Extract the [x, y] coordinate from the center of the cell holding the provided text.  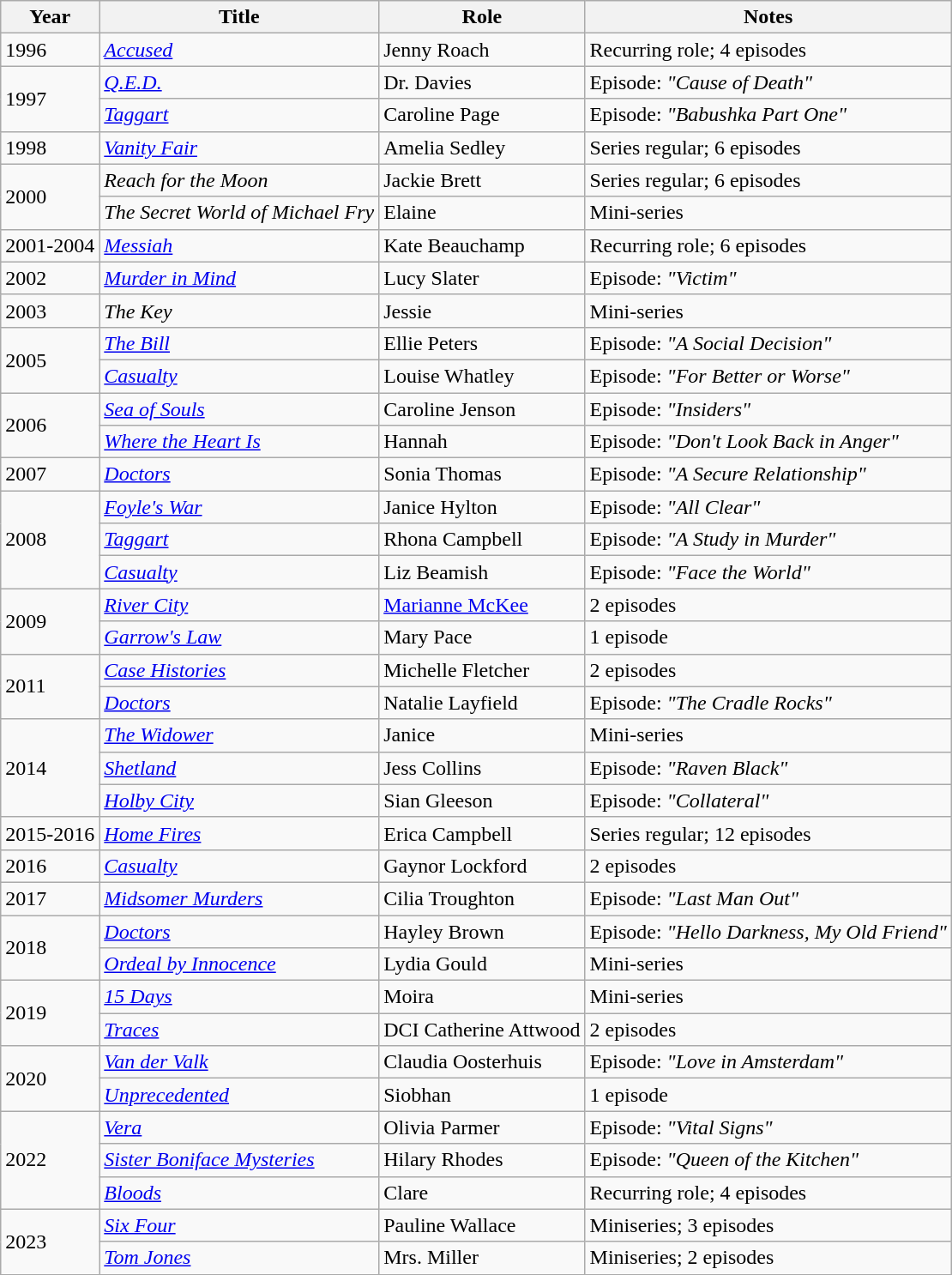
Episode: "Hello Darkness, My Old Friend" [768, 931]
Bloods [239, 1193]
Dr. Davies [482, 82]
Episode: "Collateral" [768, 801]
Liz Beamish [482, 572]
2009 [50, 621]
2011 [50, 686]
The Bill [239, 343]
1997 [50, 99]
Episode: "The Cradle Rocks" [768, 703]
Episode: "Victim" [768, 278]
Six Four [239, 1225]
Episode: "Love in Amsterdam" [768, 1062]
Vera [239, 1127]
2007 [50, 474]
Reach for the Moon [239, 180]
Episode: "Don't Look Back in Anger" [768, 442]
Home Fires [239, 833]
2008 [50, 540]
Gaynor Lockford [482, 866]
Janice Hylton [482, 507]
Michelle Fletcher [482, 670]
DCI Catherine Attwood [482, 1030]
Lucy Slater [482, 278]
Claudia Oosterhuis [482, 1062]
Tom Jones [239, 1258]
Sonia Thomas [482, 474]
1996 [50, 50]
2019 [50, 1013]
Garrow's Law [239, 637]
2000 [50, 196]
Caroline Jenson [482, 409]
Jenny Roach [482, 50]
Shetland [239, 768]
The Key [239, 311]
Title [239, 17]
2020 [50, 1079]
2018 [50, 947]
Hannah [482, 442]
Janice [482, 735]
1998 [50, 148]
Episode: "For Better or Worse" [768, 376]
2001-2004 [50, 245]
Clare [482, 1193]
Episode: "Babushka Part One" [768, 115]
Hayley Brown [482, 931]
Messiah [239, 245]
Erica Campbell [482, 833]
Sister Boniface Mysteries [239, 1160]
2014 [50, 768]
2022 [50, 1160]
Episode: "Queen of the Kitchen" [768, 1160]
Episode: "Raven Black" [768, 768]
Kate Beauchamp [482, 245]
Year [50, 17]
Ordeal by Innocence [239, 964]
Episode: "A Study in Murder" [768, 540]
2015-2016 [50, 833]
Role [482, 17]
Jackie Brett [482, 180]
Episode: "A Social Decision" [768, 343]
Case Histories [239, 670]
Accused [239, 50]
Rhona Campbell [482, 540]
2006 [50, 426]
Holby City [239, 801]
Foyle's War [239, 507]
Hilary Rhodes [482, 1160]
Moira [482, 997]
Recurring role; 6 episodes [768, 245]
Caroline Page [482, 115]
Amelia Sedley [482, 148]
2017 [50, 898]
Murder in Mind [239, 278]
Vanity Fair [239, 148]
Episode: "Insiders" [768, 409]
Q.E.D. [239, 82]
Sian Gleeson [482, 801]
Olivia Parmer [482, 1127]
Miniseries; 3 episodes [768, 1225]
Notes [768, 17]
Lydia Gould [482, 964]
Episode: "A Secure Relationship" [768, 474]
2023 [50, 1242]
Midsomer Murders [239, 898]
Siobhan [482, 1095]
Where the Heart Is [239, 442]
Episode: "Cause of Death" [768, 82]
2003 [50, 311]
15 Days [239, 997]
2016 [50, 866]
Unprecedented [239, 1095]
Ellie Peters [482, 343]
Episode: "Last Man Out" [768, 898]
Jessie [482, 311]
Mrs. Miller [482, 1258]
Mary Pace [482, 637]
Marianne McKee [482, 605]
Natalie Layfield [482, 703]
The Widower [239, 735]
2005 [50, 360]
Cilia Troughton [482, 898]
Van der Valk [239, 1062]
Elaine [482, 213]
The Secret World of Michael Fry [239, 213]
Traces [239, 1030]
River City [239, 605]
Sea of Souls [239, 409]
Episode: "All Clear" [768, 507]
Series regular; 12 episodes [768, 833]
Pauline Wallace [482, 1225]
Louise Whatley [482, 376]
Episode: "Vital Signs" [768, 1127]
Miniseries; 2 episodes [768, 1258]
Episode: "Face the World" [768, 572]
Jess Collins [482, 768]
2002 [50, 278]
